Return the [X, Y] coordinate for the center point of the cell that contains the specified text.  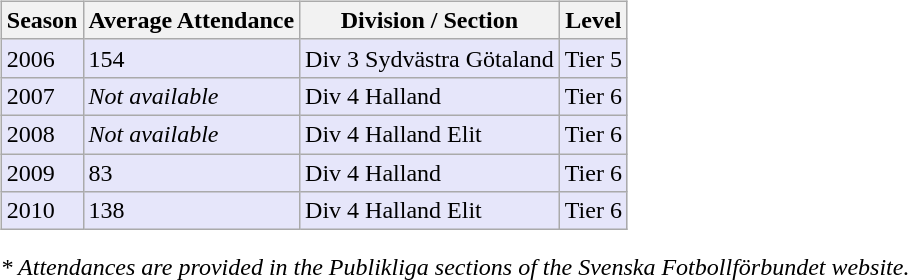
2008 [42, 134]
138 [192, 211]
2006 [42, 58]
2010 [42, 211]
Average Attendance [192, 20]
Tier 5 [593, 58]
Div 3 Sydvästra Götaland [430, 58]
Division / Section [430, 20]
2007 [42, 96]
Season [42, 20]
2009 [42, 173]
Level [593, 20]
154 [192, 58]
83 [192, 173]
